For the text-containing cell, return its midpoint in [X, Y] coordinate format. 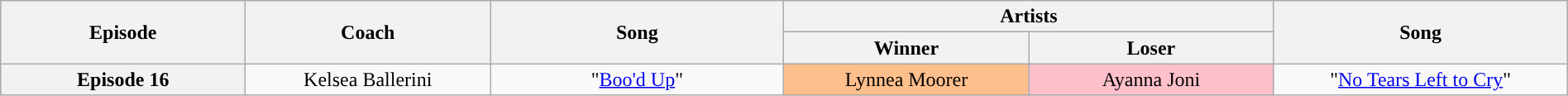
"Boo'd Up" [637, 79]
Artists [1029, 17]
Ayanna Joni [1151, 79]
"No Tears Left to Cry" [1421, 79]
Loser [1151, 48]
Coach [368, 32]
Kelsea Ballerini [368, 79]
Episode 16 [123, 79]
Lynnea Moorer [906, 79]
Winner [906, 48]
Episode [123, 32]
